Provide the (X, Y) coordinate of the cell's center where the given text is located.  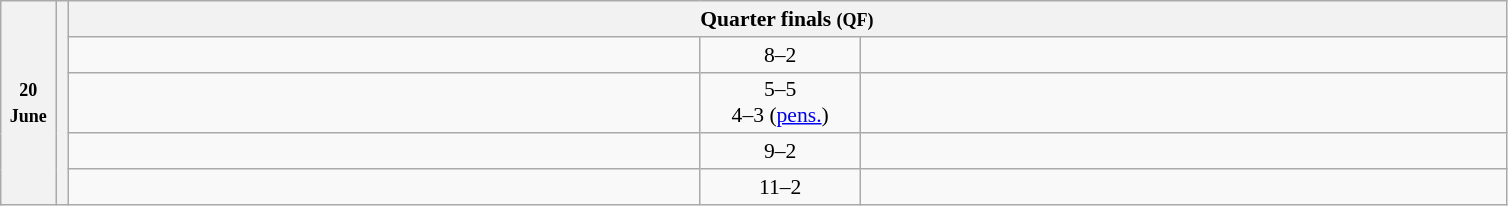
9–2 (780, 152)
8–2 (780, 55)
20June (28, 103)
11–2 (780, 187)
Quarter finals (QF) (788, 19)
5–5 4–3 (pens.) (780, 102)
